Search for the cell housing the specified text and yield its (x, y) center coordinate. 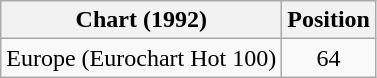
Position (329, 20)
64 (329, 58)
Chart (1992) (142, 20)
Europe (Eurochart Hot 100) (142, 58)
